Scan for the cell matching the given text and deliver its [X, Y] coordinate at center. 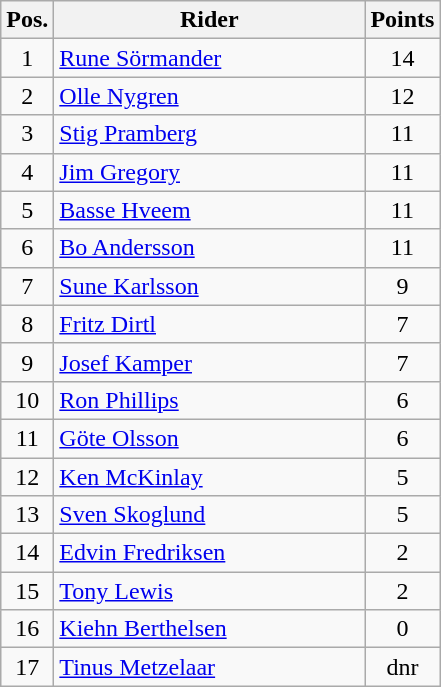
dnr [402, 667]
13 [28, 515]
Jim Gregory [210, 172]
Olle Nygren [210, 96]
Kiehn Berthelsen [210, 629]
Basse Hveem [210, 210]
Sven Skoglund [210, 515]
Rider [210, 20]
Stig Pramberg [210, 134]
8 [28, 324]
Göte Olsson [210, 438]
3 [28, 134]
Ken McKinlay [210, 477]
Josef Kamper [210, 362]
Edvin Fredriksen [210, 553]
Rune Sörmander [210, 58]
Points [402, 20]
Tony Lewis [210, 591]
10 [28, 400]
Pos. [28, 20]
1 [28, 58]
Tinus Metzelaar [210, 667]
Sune Karlsson [210, 286]
0 [402, 629]
Fritz Dirtl [210, 324]
4 [28, 172]
Bo Andersson [210, 248]
16 [28, 629]
17 [28, 667]
Ron Phillips [210, 400]
15 [28, 591]
